From the cell containing the given text, extract its center point as [X, Y] coordinate. 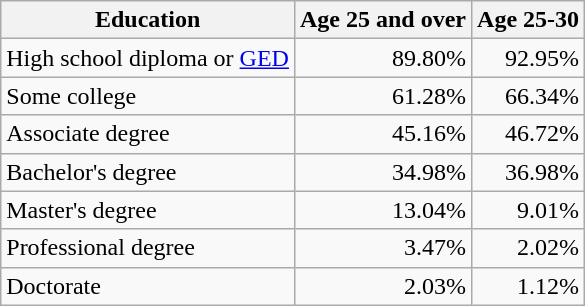
Some college [148, 96]
Age 25-30 [528, 20]
High school diploma or GED [148, 58]
1.12% [528, 286]
Associate degree [148, 134]
Age 25 and over [382, 20]
3.47% [382, 248]
Education [148, 20]
2.03% [382, 286]
2.02% [528, 248]
36.98% [528, 172]
61.28% [382, 96]
89.80% [382, 58]
Doctorate [148, 286]
13.04% [382, 210]
Professional degree [148, 248]
66.34% [528, 96]
34.98% [382, 172]
Master's degree [148, 210]
92.95% [528, 58]
46.72% [528, 134]
45.16% [382, 134]
9.01% [528, 210]
Bachelor's degree [148, 172]
